Output the [X, Y] coordinate of the center of the cell containing the given text.  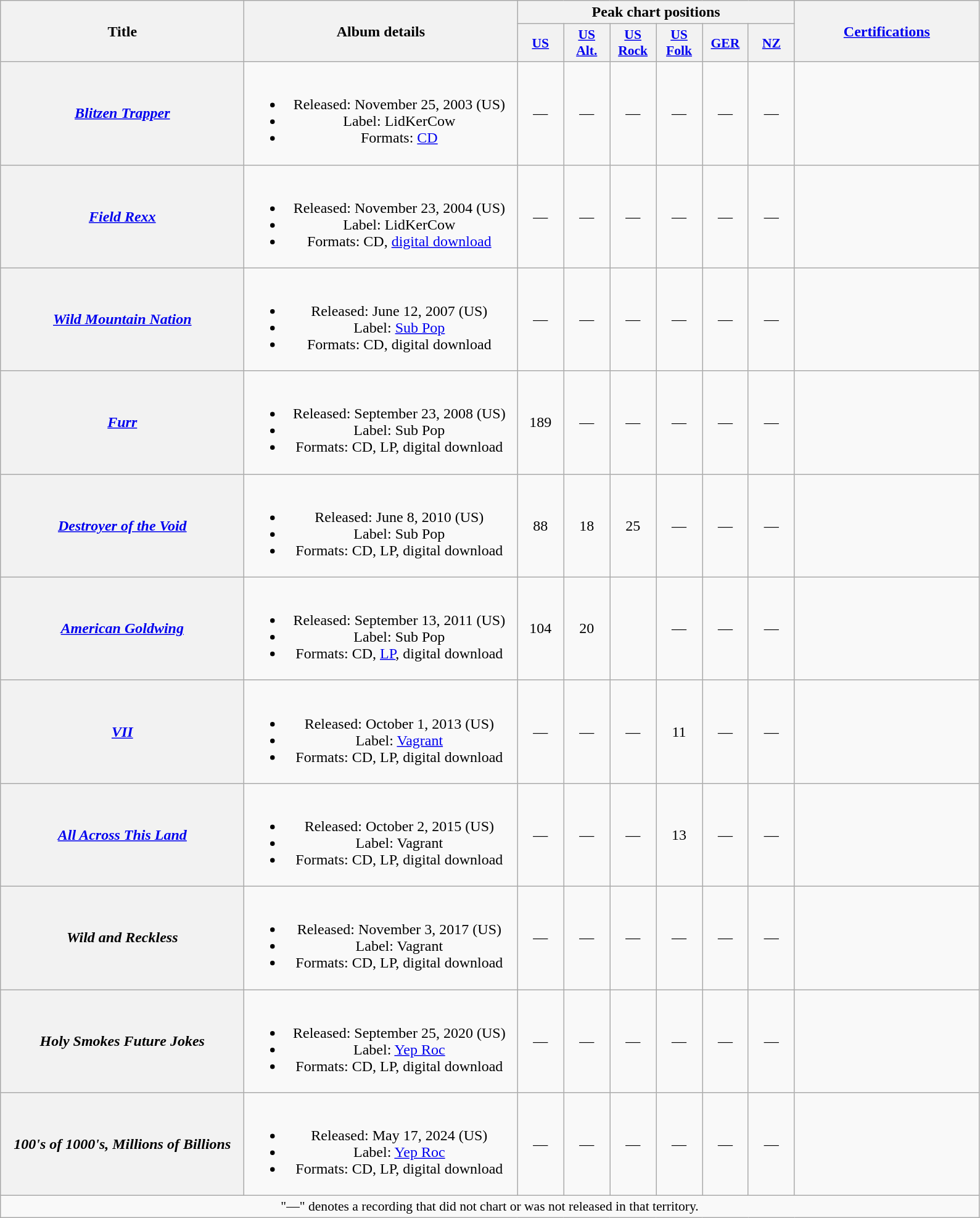
Wild Mountain Nation [122, 320]
"—" denotes a recording that did not chart or was not released in that territory. [490, 1207]
Blitzen Trapper [122, 114]
Released: November 3, 2017 (US)Label: VagrantFormats: CD, LP, digital download [381, 938]
Field Rexx [122, 216]
US [540, 43]
All Across This Land [122, 834]
18 [587, 526]
Holy Smokes Future Jokes [122, 1042]
Released: October 2, 2015 (US)Label: VagrantFormats: CD, LP, digital download [381, 834]
11 [680, 732]
Album details [381, 31]
104 [540, 628]
Destroyer of the Void [122, 526]
Released: September 25, 2020 (US)Label: Yep RocFormats: CD, LP, digital download [381, 1042]
Peak chart positions [656, 12]
Released: September 23, 2008 (US)Label: Sub PopFormats: CD, LP, digital download [381, 422]
25 [633, 526]
Furr [122, 422]
88 [540, 526]
100's of 1000's, Millions of Billions [122, 1144]
Title [122, 31]
Released: September 13, 2011 (US)Label: Sub PopFormats: CD, LP, digital download [381, 628]
USAlt. [587, 43]
Released: October 1, 2013 (US)Label: VagrantFormats: CD, LP, digital download [381, 732]
USRock [633, 43]
American Goldwing [122, 628]
Certifications [887, 31]
13 [680, 834]
Released: November 25, 2003 (US)Label: LidKerCowFormats: CD [381, 114]
Released: May 17, 2024 (US)Label: Yep RocFormats: CD, LP, digital download [381, 1144]
VII [122, 732]
20 [587, 628]
Released: June 12, 2007 (US)Label: Sub PopFormats: CD, digital download [381, 320]
NZ [771, 43]
US Folk [680, 43]
Wild and Reckless [122, 938]
189 [540, 422]
Released: June 8, 2010 (US)Label: Sub PopFormats: CD, LP, digital download [381, 526]
Released: November 23, 2004 (US)Label: LidKerCowFormats: CD, digital download [381, 216]
GER [725, 43]
